From the cell containing the given text, extract its center point as (X, Y) coordinate. 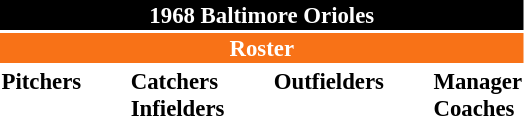
1968 Baltimore Orioles (262, 15)
Roster (262, 48)
